Locate the cell with the specified text and output its (x, y) center coordinate. 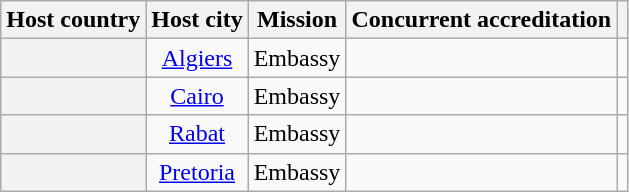
Algiers (197, 58)
Cairo (197, 96)
Rabat (197, 134)
Host country (74, 20)
Mission (297, 20)
Pretoria (197, 172)
Host city (197, 20)
Concurrent accreditation (482, 20)
